Output the (X, Y) coordinate of the center of the cell containing the given text.  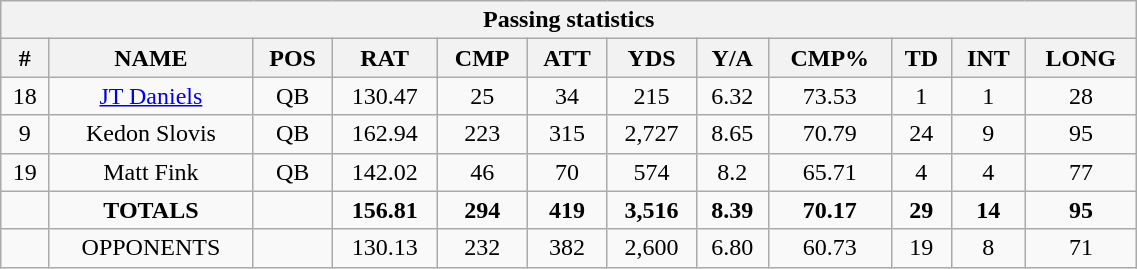
Y/A (732, 58)
232 (482, 248)
8.2 (732, 172)
INT (988, 58)
CMP% (830, 58)
Kedon Slovis (152, 134)
RAT (384, 58)
70 (567, 172)
215 (652, 96)
73.53 (830, 96)
LONG (1081, 58)
2,600 (652, 248)
60.73 (830, 248)
2,727 (652, 134)
419 (567, 210)
28 (1081, 96)
Matt Fink (152, 172)
34 (567, 96)
CMP (482, 58)
130.13 (384, 248)
130.47 (384, 96)
46 (482, 172)
6.32 (732, 96)
142.02 (384, 172)
71 (1081, 248)
65.71 (830, 172)
29 (922, 210)
315 (567, 134)
382 (567, 248)
8.39 (732, 210)
YDS (652, 58)
POS (292, 58)
8.65 (732, 134)
JT Daniels (152, 96)
14 (988, 210)
162.94 (384, 134)
Passing statistics (569, 20)
TD (922, 58)
8 (988, 248)
OPPONENTS (152, 248)
77 (1081, 172)
574 (652, 172)
6.80 (732, 248)
# (25, 58)
294 (482, 210)
NAME (152, 58)
ATT (567, 58)
TOTALS (152, 210)
70.17 (830, 210)
3,516 (652, 210)
24 (922, 134)
223 (482, 134)
25 (482, 96)
156.81 (384, 210)
70.79 (830, 134)
18 (25, 96)
